Identify which cell holds the provided text, then report its [X, Y] central coordinate. 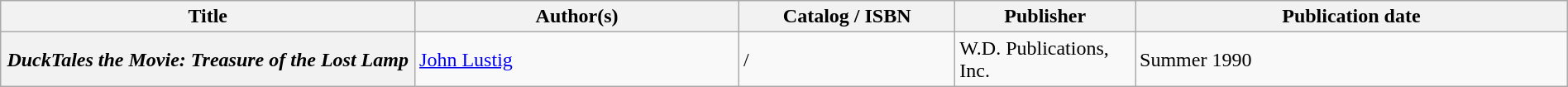
John Lustig [577, 60]
Author(s) [577, 17]
/ [847, 60]
Title [208, 17]
Publisher [1045, 17]
Publication date [1351, 17]
Catalog / ISBN [847, 17]
Summer 1990 [1351, 60]
W.D. Publications, Inc. [1045, 60]
DuckTales the Movie: Treasure of the Lost Lamp [208, 60]
